Scan for the cell matching the given text and deliver its [x, y] coordinate at center. 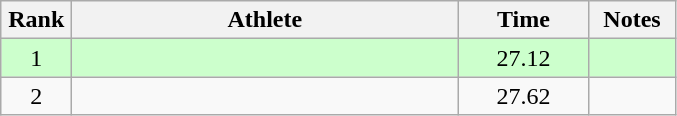
1 [36, 58]
Athlete [265, 20]
27.12 [524, 58]
2 [36, 96]
27.62 [524, 96]
Time [524, 20]
Notes [632, 20]
Rank [36, 20]
